Scan for the cell matching the given text and deliver its [X, Y] coordinate at center. 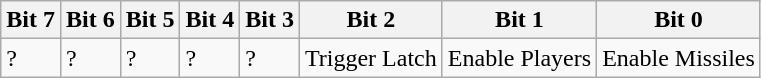
Bit 7 [31, 20]
Bit 3 [270, 20]
Bit 0 [679, 20]
Bit 5 [150, 20]
Bit 2 [370, 20]
Trigger Latch [370, 58]
Enable Missiles [679, 58]
Enable Players [519, 58]
Bit 1 [519, 20]
Bit 6 [90, 20]
Bit 4 [210, 20]
